Pinpoint the cell where the given text exists, returning its (X, Y) midpoint coordinate. 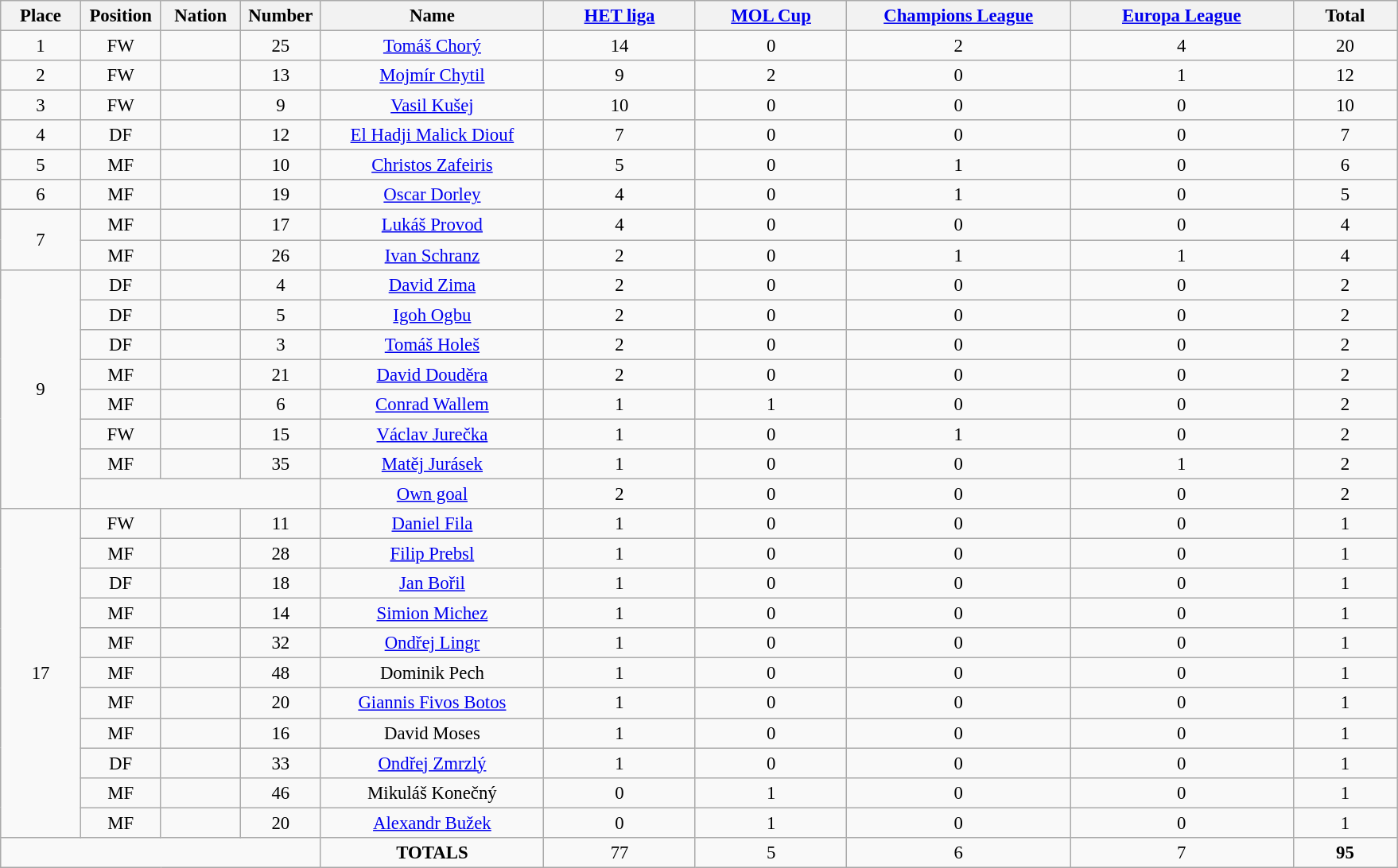
HET liga (620, 16)
19 (282, 195)
MOL Cup (771, 16)
46 (282, 792)
Ivan Schranz (433, 255)
Nation (200, 16)
Filip Prebsl (433, 554)
11 (282, 524)
Ondřej Zmrzlý (433, 763)
Number (282, 16)
77 (620, 853)
Jan Bořil (433, 583)
Name (433, 16)
Matěj Jurásek (433, 464)
Place (41, 16)
Conrad Wallem (433, 405)
Dominik Pech (433, 673)
28 (282, 554)
David Moses (433, 733)
21 (282, 374)
Václav Jurečka (433, 434)
26 (282, 255)
Christos Zafeiris (433, 165)
Lukáš Provod (433, 225)
David Douděra (433, 374)
Mojmír Chytil (433, 76)
Tomáš Holeš (433, 344)
Mikuláš Konečný (433, 792)
16 (282, 733)
Simion Michez (433, 614)
Own goal (433, 494)
95 (1346, 853)
Oscar Dorley (433, 195)
TOTALS (433, 853)
Tomáš Chorý (433, 46)
El Hadji Malick Diouf (433, 135)
Igoh Ogbu (433, 315)
Champions League (959, 16)
48 (282, 673)
Europa League (1182, 16)
Giannis Fivos Botos (433, 703)
13 (282, 76)
18 (282, 583)
15 (282, 434)
Alexandr Bužek (433, 823)
Ondřej Lingr (433, 643)
32 (282, 643)
Total (1346, 16)
David Zima (433, 285)
Position (121, 16)
35 (282, 464)
Daniel Fila (433, 524)
Vasil Kušej (433, 106)
25 (282, 46)
33 (282, 763)
